Detect which cell encompasses the target text, then output its [x, y] center coordinate. 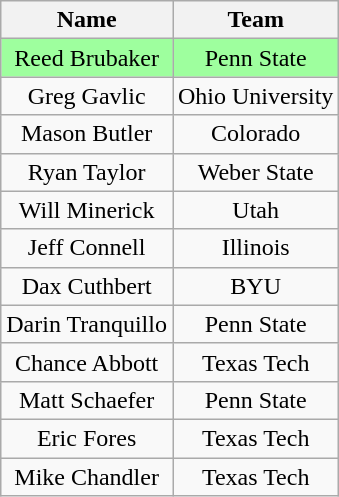
Name [87, 20]
Colorado [255, 134]
Mason Butler [87, 134]
Weber State [255, 172]
Utah [255, 210]
Matt Schaefer [87, 400]
Ryan Taylor [87, 172]
Illinois [255, 248]
Greg Gavlic [87, 96]
Mike Chandler [87, 477]
Team [255, 20]
Darin Tranquillo [87, 324]
Jeff Connell [87, 248]
Ohio University [255, 96]
Reed Brubaker [87, 58]
Eric Fores [87, 438]
BYU [255, 286]
Dax Cuthbert [87, 286]
Chance Abbott [87, 362]
Will Minerick [87, 210]
